Return the (x, y) coordinate for the center point of the cell that contains the specified text.  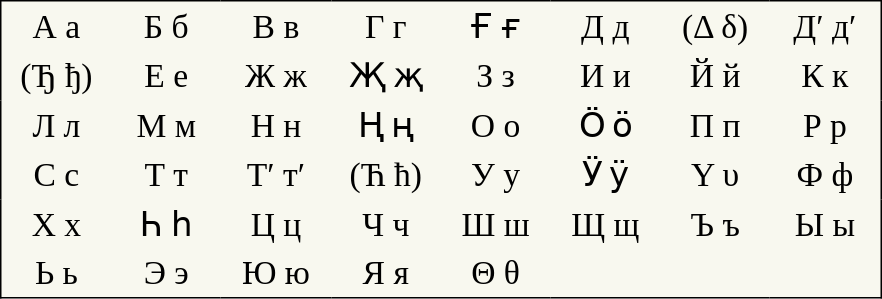
Н н (276, 125)
Ф ф (826, 175)
П п (715, 125)
Ц ц (276, 225)
Щ щ (605, 225)
А а (56, 26)
Ч ч (386, 225)
Җ җ (386, 76)
Д′ д′ (826, 26)
Һ һ (166, 225)
Й й (715, 76)
Ң ң (386, 125)
Θ θ (496, 274)
М м (166, 125)
Я я (386, 274)
(Ђ ђ) (56, 76)
Ғ ғ (496, 26)
Ь ь (56, 274)
Ы ы (826, 225)
Х х (56, 225)
Е е (166, 76)
Ю ю (276, 274)
К к (826, 76)
В в (276, 26)
Л л (56, 125)
О о (496, 125)
Ӧ ӧ (605, 125)
Т′ т′ (276, 175)
И и (605, 76)
Т т (166, 175)
Б б (166, 26)
Р р (826, 125)
Г г (386, 26)
(Δ δ) (715, 26)
Д д (605, 26)
Э э (166, 274)
Ш ш (496, 225)
С с (56, 175)
Ӱ ӱ (605, 175)
Υ υ (715, 175)
З з (496, 76)
Ж ж (276, 76)
(Ћ ћ) (386, 175)
Ъ ъ (715, 225)
У у (496, 175)
